Capture the cell that displays the provided text and extract its [x, y] central coordinate. 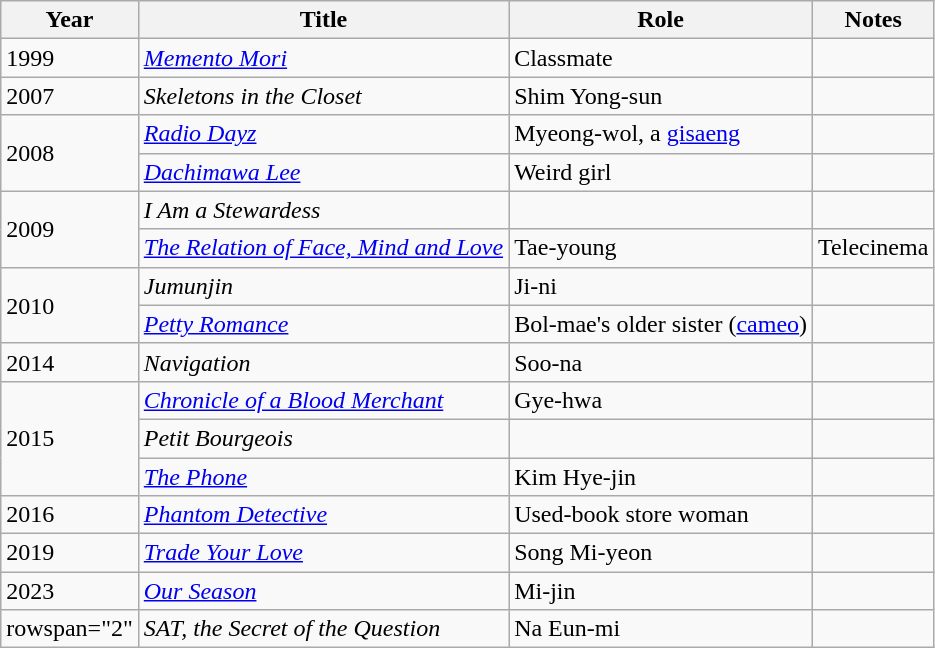
Shim Yong-sun [661, 96]
Weird girl [661, 172]
Petty Romance [323, 324]
The Phone [323, 477]
Our Season [323, 591]
2008 [70, 153]
2015 [70, 438]
Gye-hwa [661, 400]
Petit Bourgeois [323, 438]
Navigation [323, 362]
2019 [70, 553]
Title [323, 20]
Skeletons in the Closet [323, 96]
Used-book store woman [661, 515]
Ji-ni [661, 286]
Dachimawa Lee [323, 172]
The Relation of Face, Mind and Love [323, 248]
2009 [70, 229]
2016 [70, 515]
Notes [874, 20]
2007 [70, 96]
1999 [70, 58]
Myeong-wol, a gisaeng [661, 134]
Phantom Detective [323, 515]
2014 [70, 362]
Memento Mori [323, 58]
Na Eun-mi [661, 629]
Telecinema [874, 248]
Mi-jin [661, 591]
2010 [70, 305]
Jumunjin [323, 286]
Tae-young [661, 248]
Song Mi-yeon [661, 553]
SAT, the Secret of the Question [323, 629]
Role [661, 20]
Kim Hye-jin [661, 477]
Radio Dayz [323, 134]
Trade Your Love [323, 553]
Chronicle of a Blood Merchant [323, 400]
rowspan="2" [70, 629]
Classmate [661, 58]
2023 [70, 591]
Soo-na [661, 362]
I Am a Stewardess [323, 210]
Year [70, 20]
Bol-mae's older sister (cameo) [661, 324]
